Detect which cell encompasses the target text, then output its (x, y) center coordinate. 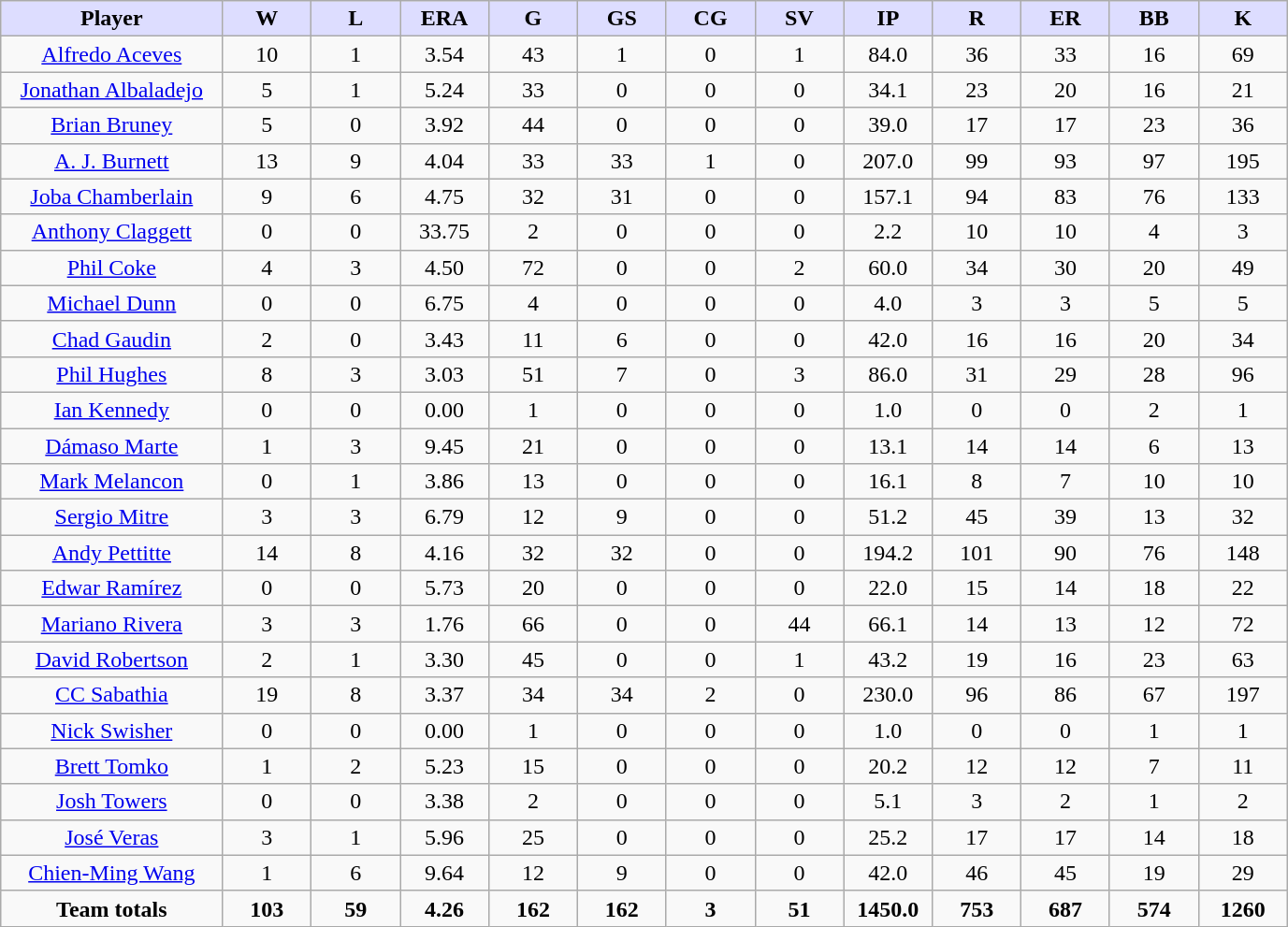
Sergio Mitre (112, 517)
69 (1242, 54)
60.0 (889, 268)
2.2 (889, 232)
ERA (445, 19)
Michael Dunn (112, 303)
86 (1066, 695)
5.1 (889, 802)
66.1 (889, 624)
GS (621, 19)
A. J. Burnett (112, 161)
3.54 (445, 54)
16.1 (889, 482)
4.04 (445, 161)
207.0 (889, 161)
Joba Chamberlain (112, 196)
Chien-Ming Wang (112, 873)
G (533, 19)
33.75 (445, 232)
94 (977, 196)
6.79 (445, 517)
574 (1154, 908)
3.03 (445, 374)
Phil Hughes (112, 374)
CG (711, 19)
Player (112, 19)
230.0 (889, 695)
83 (1066, 196)
Mark Melancon (112, 482)
86.0 (889, 374)
Phil Coke (112, 268)
195 (1242, 161)
13.1 (889, 446)
K (1242, 19)
25.2 (889, 837)
3.43 (445, 339)
101 (977, 553)
IP (889, 19)
Chad Gaudin (112, 339)
6.75 (445, 303)
20.2 (889, 766)
3.30 (445, 659)
90 (1066, 553)
Nick Swisher (112, 731)
67 (1154, 695)
103 (268, 908)
97 (1154, 161)
CC Sabathia (112, 695)
1450.0 (889, 908)
Ian Kennedy (112, 410)
3.38 (445, 802)
59 (355, 908)
1260 (1242, 908)
687 (1066, 908)
ER (1066, 19)
194.2 (889, 553)
4.16 (445, 553)
49 (1242, 268)
133 (1242, 196)
30 (1066, 268)
4.50 (445, 268)
Josh Towers (112, 802)
4.0 (889, 303)
3.86 (445, 482)
W (268, 19)
93 (1066, 161)
148 (1242, 553)
José Veras (112, 837)
L (355, 19)
34.1 (889, 90)
Jonathan Albaladejo (112, 90)
4.26 (445, 908)
3.37 (445, 695)
197 (1242, 695)
Brett Tomko (112, 766)
Team totals (112, 908)
25 (533, 837)
43 (533, 54)
BB (1154, 19)
Anthony Claggett (112, 232)
5.23 (445, 766)
9.45 (445, 446)
R (977, 19)
SV (799, 19)
Andy Pettitte (112, 553)
5.24 (445, 90)
Edwar Ramírez (112, 588)
28 (1154, 374)
5.96 (445, 837)
39.0 (889, 125)
46 (977, 873)
66 (533, 624)
43.2 (889, 659)
9.64 (445, 873)
84.0 (889, 54)
22.0 (889, 588)
5.73 (445, 588)
157.1 (889, 196)
Alfredo Aceves (112, 54)
Mariano Rivera (112, 624)
1.76 (445, 624)
63 (1242, 659)
Brian Bruney (112, 125)
39 (1066, 517)
22 (1242, 588)
Dámaso Marte (112, 446)
4.75 (445, 196)
3.92 (445, 125)
51.2 (889, 517)
David Robertson (112, 659)
99 (977, 161)
753 (977, 908)
